Find where the given text appears and provide that cell's center as [x, y] coordinate. 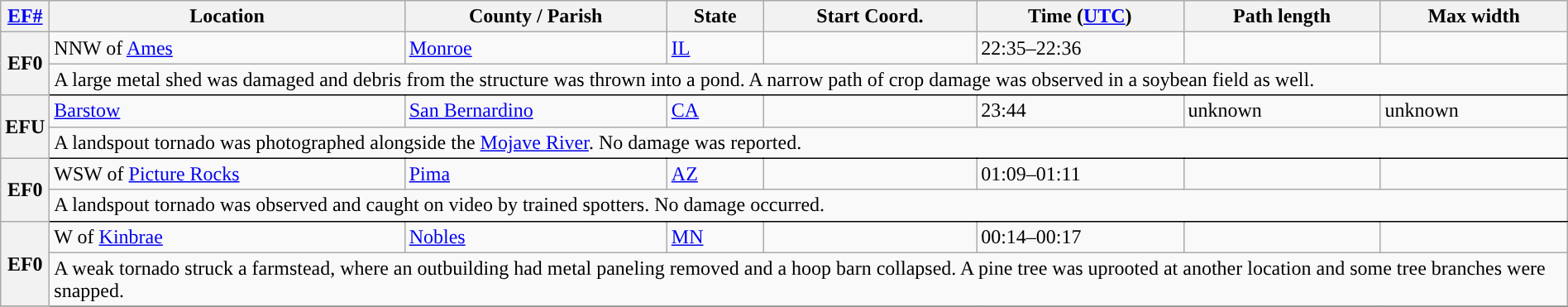
Max width [1474, 17]
NNW of Ames [227, 48]
Location [227, 17]
Pima [536, 174]
01:09–01:11 [1080, 174]
Nobles [536, 237]
Path length [1282, 17]
A landspout tornado was photographed alongside the Mojave River. No damage was reported. [809, 142]
MN [715, 237]
State [715, 17]
W of Kinbrae [227, 237]
San Bernardino [536, 111]
AZ [715, 174]
WSW of Picture Rocks [227, 174]
00:14–00:17 [1080, 237]
Time (UTC) [1080, 17]
22:35–22:36 [1080, 48]
County / Parish [536, 17]
Barstow [227, 111]
A landspout tornado was observed and caught on video by trained spotters. No damage occurred. [809, 205]
IL [715, 48]
CA [715, 111]
EF# [25, 17]
23:44 [1080, 111]
Start Coord. [870, 17]
EFU [25, 127]
Monroe [536, 48]
